Locate the cell with the specified text and output its (x, y) center coordinate. 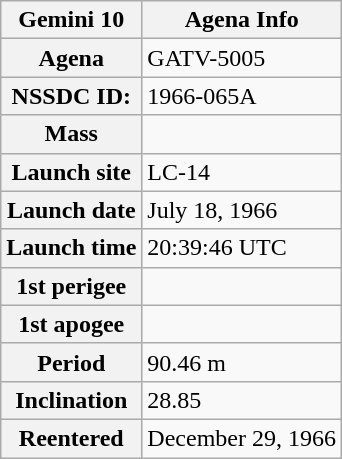
Agena Info (242, 20)
NSSDC ID: (72, 96)
1966-065A (242, 96)
1st apogee (72, 324)
Reentered (72, 438)
Period (72, 362)
Launch date (72, 210)
28.85 (242, 400)
GATV-5005 (242, 58)
90.46 m (242, 362)
20:39:46 UTC (242, 248)
1st perigee (72, 286)
Launch time (72, 248)
Agena (72, 58)
July 18, 1966 (242, 210)
LC-14 (242, 172)
Mass (72, 134)
Gemini 10 (72, 20)
Launch site (72, 172)
Inclination (72, 400)
December 29, 1966 (242, 438)
